Search for the cell housing the specified text and yield its (X, Y) center coordinate. 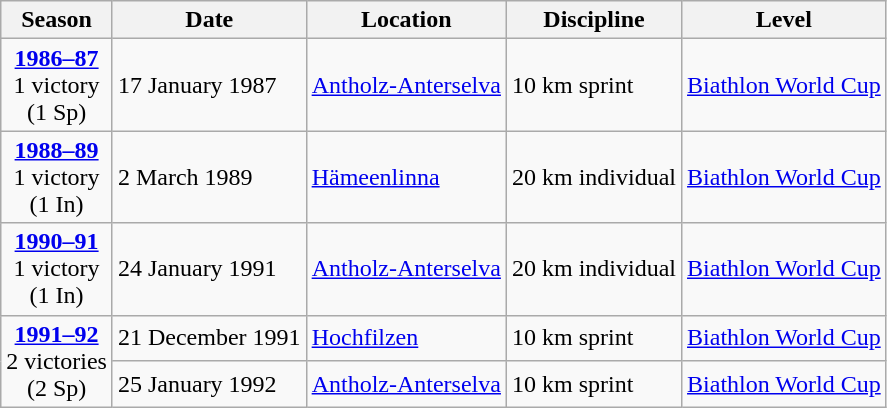
2 March 1989 (209, 177)
Level (784, 20)
1986–87 1 victory (1 Sp) (57, 85)
Hochfilzen (406, 338)
Hämeenlinna (406, 177)
Location (406, 20)
1988–89 1 victory (1 In) (57, 177)
21 December 1991 (209, 338)
17 January 1987 (209, 85)
Discipline (594, 20)
1991–92 2 victories (2 Sp) (57, 361)
24 January 1991 (209, 269)
25 January 1992 (209, 384)
1990–91 1 victory (1 In) (57, 269)
Season (57, 20)
Date (209, 20)
